Search for the cell housing the specified text and yield its (X, Y) center coordinate. 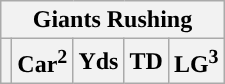
LG3 (196, 62)
Yds (98, 62)
Giants Rushing (112, 20)
Car2 (42, 62)
TD (146, 62)
